Determine the [X, Y] coordinate at the center of the cell enclosing the given text.  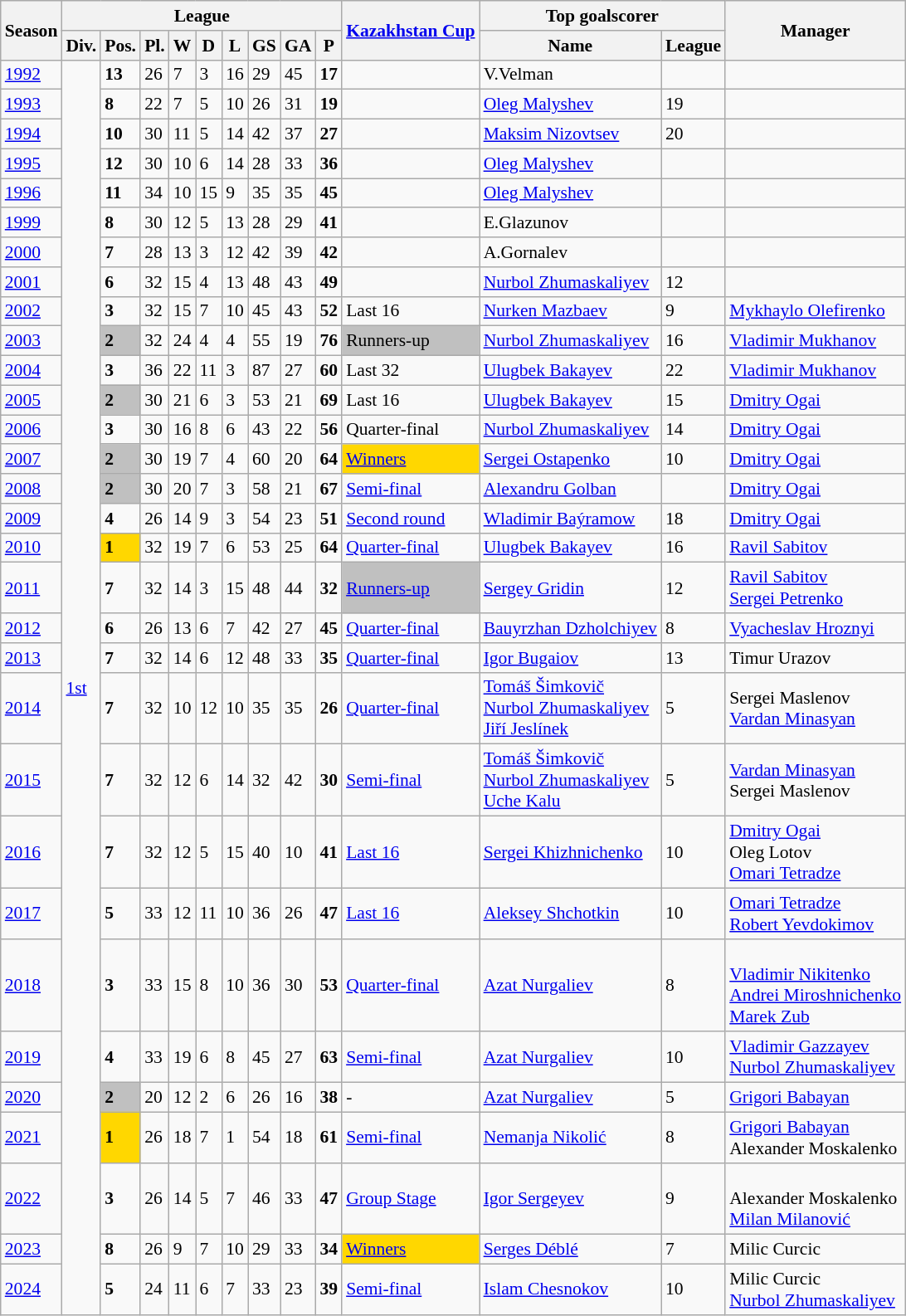
Wladimir Baýramow [571, 519]
GA [299, 46]
2000 [32, 252]
Vladimir Nikitenko Andrei Miroshnichenko Marek Zub [815, 985]
Grigori Babayan [815, 1098]
25 [299, 548]
Kazakhstan Cup [410, 30]
Bauyrzhan Dzholchiyev [571, 628]
Manager [815, 30]
1st [81, 687]
56 [329, 430]
2012 [32, 628]
58 [264, 489]
2016 [32, 853]
31 [299, 105]
61 [329, 1137]
Nemanja Nikolić [571, 1137]
67 [329, 489]
Alexandru Golban [571, 489]
2010 [32, 548]
Milic Curcic Nurbol Zhumaskaliyev [815, 1289]
E.Glazunov [571, 223]
Sergei Khizhnichenko [571, 853]
55 [264, 341]
Season [32, 30]
63 [329, 1057]
49 [329, 282]
2006 [32, 430]
Milic Curcic [815, 1250]
Div. [81, 46]
1995 [32, 163]
2013 [32, 658]
2020 [32, 1098]
2021 [32, 1137]
Group Stage [410, 1198]
Vardan Minasyan Sergei Maslenov [815, 780]
Maksim Nizovtsev [571, 134]
Mykhaylo Olefirenko [815, 311]
44 [299, 587]
Name [571, 46]
40 [264, 853]
2023 [32, 1250]
2019 [32, 1057]
Nurken Mazbaev [571, 311]
46 [264, 1198]
2017 [32, 913]
2002 [32, 311]
37 [299, 134]
1993 [32, 105]
- [410, 1098]
2022 [32, 1198]
Pl. [154, 46]
1992 [32, 75]
2008 [32, 489]
2015 [32, 780]
2018 [32, 985]
Serges Déblé [571, 1250]
Vladimir Gazzayev Nurbol Zhumaskaliyev [815, 1057]
Tomáš Šimkovič Nurbol Zhumaskaliyev Jiří Jeslínek [571, 709]
W [183, 46]
Timur Urazov [815, 658]
2014 [32, 709]
Pos. [120, 46]
Top goalscorer [602, 16]
2009 [32, 519]
Vyacheslav Hroznyi [815, 628]
2024 [32, 1289]
V.Velman [571, 75]
2011 [32, 587]
51 [329, 519]
Igor Sergeyev [571, 1198]
Tomáš Šimkovič Nurbol Zhumaskaliyev Uche Kalu [571, 780]
69 [329, 400]
A.Gornalev [571, 252]
1994 [32, 134]
Sergei Ostapenko [571, 460]
Igor Bugaiov [571, 658]
Omari Tetradze Robert Yevdokimov [815, 913]
Ravil Sabitov Sergei Petrenko [815, 587]
Sergei Maslenov Vardan Minasyan [815, 709]
52 [329, 311]
1999 [32, 223]
P [329, 46]
2003 [32, 341]
Alexander Moskalenko Milan Milanović [815, 1198]
Sergey Gridin [571, 587]
17 [329, 75]
2005 [32, 400]
87 [264, 371]
Ravil Sabitov [815, 548]
Dmitry Ogai Oleg Lotov Omari Tetradze [815, 853]
GS [264, 46]
Second round [410, 519]
76 [329, 341]
Grigori Babayan Alexander Moskalenko [815, 1137]
2001 [32, 282]
1996 [32, 193]
38 [329, 1098]
Aleksey Shchotkin [571, 913]
2004 [32, 371]
D [209, 46]
Islam Chesnokov [571, 1289]
2007 [32, 460]
L [235, 46]
Last 32 [410, 371]
